For the text-containing cell, return its midpoint in (x, y) coordinate format. 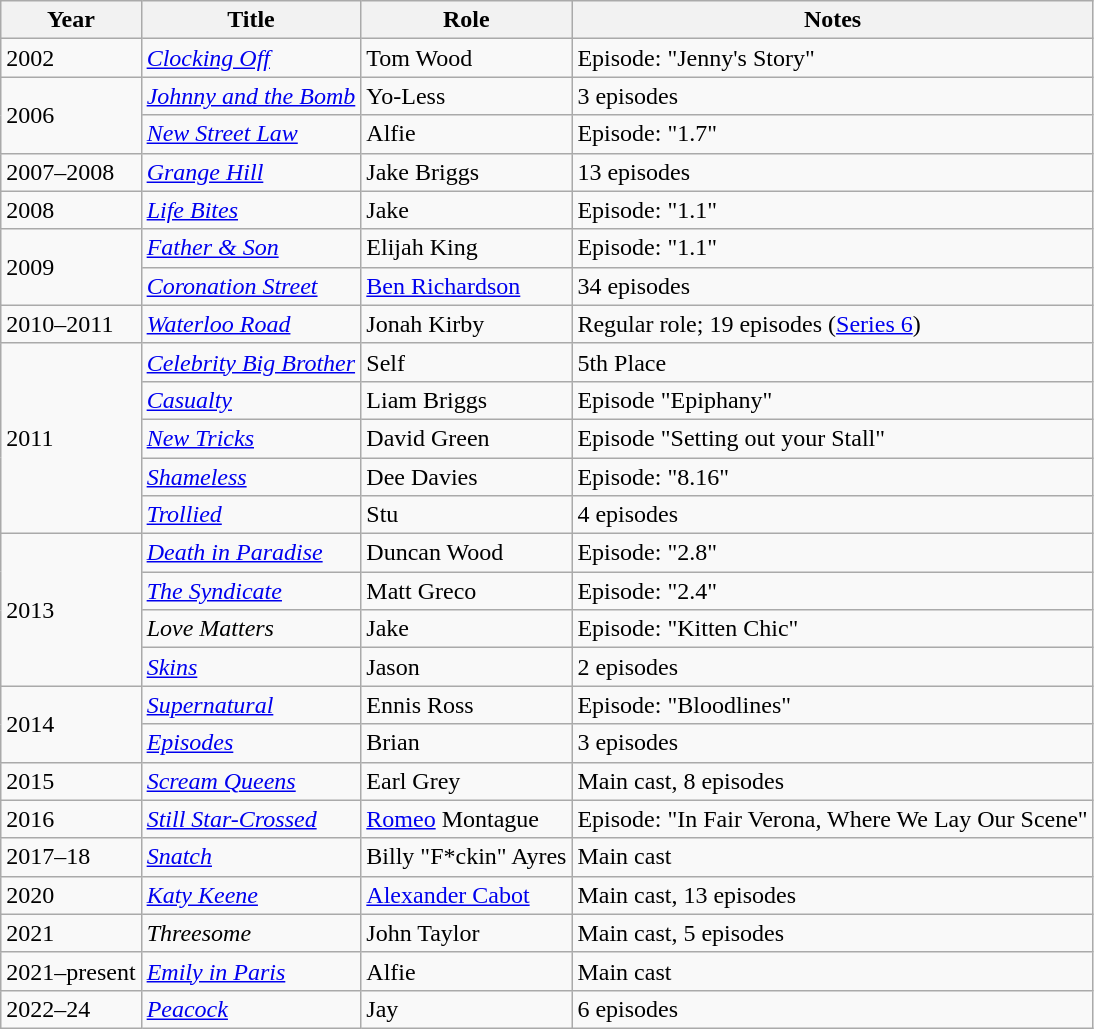
2022–24 (71, 1009)
13 episodes (832, 172)
Episode: "Kitten Chic" (832, 629)
Main cast, 8 episodes (832, 781)
Trollied (251, 515)
Self (466, 362)
2015 (71, 781)
Romeo Montague (466, 819)
Episode: "8.16" (832, 477)
5th Place (832, 362)
6 episodes (832, 1009)
2002 (71, 58)
Liam Briggs (466, 400)
2013 (71, 610)
Waterloo Road (251, 324)
New Tricks (251, 438)
Dee Davies (466, 477)
Supernatural (251, 705)
Threesome (251, 933)
Tom Wood (466, 58)
Main cast, 13 episodes (832, 895)
4 episodes (832, 515)
2007–2008 (71, 172)
Love Matters (251, 629)
Episodes (251, 743)
2021–present (71, 971)
Jake Briggs (466, 172)
Stu (466, 515)
Jay (466, 1009)
Johnny and the Bomb (251, 96)
Father & Son (251, 248)
Episode: "2.8" (832, 553)
2006 (71, 115)
Episode: "2.4" (832, 591)
Casualty (251, 400)
Episode "Epiphany" (832, 400)
Title (251, 20)
Celebrity Big Brother (251, 362)
2008 (71, 210)
Episode: "Jenny's Story" (832, 58)
Billy "F*ckin" Ayres (466, 857)
Brian (466, 743)
Still Star-Crossed (251, 819)
Peacock (251, 1009)
2011 (71, 438)
2014 (71, 724)
Earl Grey (466, 781)
Clocking Off (251, 58)
Katy Keene (251, 895)
Year (71, 20)
Elijah King (466, 248)
Scream Queens (251, 781)
Ennis Ross (466, 705)
34 episodes (832, 286)
Episode: "Bloodlines" (832, 705)
2010–2011 (71, 324)
Duncan Wood (466, 553)
Skins (251, 667)
Snatch (251, 857)
Grange Hill (251, 172)
Notes (832, 20)
Jason (466, 667)
2020 (71, 895)
2017–18 (71, 857)
Emily in Paris (251, 971)
Jonah Kirby (466, 324)
Death in Paradise (251, 553)
2 episodes (832, 667)
The Syndicate (251, 591)
Shameless (251, 477)
2021 (71, 933)
Episode "Setting out your Stall" (832, 438)
Matt Greco (466, 591)
2016 (71, 819)
John Taylor (466, 933)
Life Bites (251, 210)
David Green (466, 438)
Alexander Cabot (466, 895)
Main cast, 5 episodes (832, 933)
Ben Richardson (466, 286)
Episode: "In Fair Verona, Where We Lay Our Scene" (832, 819)
Regular role; 19 episodes (Series 6) (832, 324)
2009 (71, 267)
Yo-Less (466, 96)
Role (466, 20)
New Street Law (251, 134)
Episode: "1.7" (832, 134)
Coronation Street (251, 286)
